Detect which cell encompasses the target text, then output its [X, Y] center coordinate. 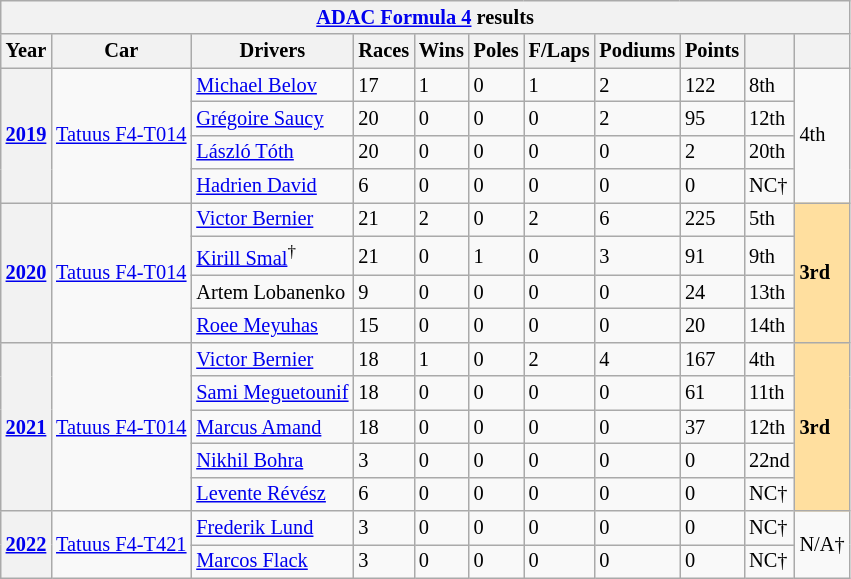
Artem Lobanenko [272, 292]
95 [712, 118]
Car [121, 51]
11th [769, 393]
Drivers [272, 51]
Sami Meguetounif [272, 393]
Tatuus F4-T421 [121, 544]
9th [769, 256]
8th [769, 85]
24 [712, 292]
2022 [26, 544]
15 [384, 326]
Roee Meyuhas [272, 326]
61 [712, 393]
2020 [26, 272]
122 [712, 85]
Marcos Flack [272, 561]
F/Laps [560, 51]
Points [712, 51]
Races [384, 51]
17 [384, 85]
Podiums [637, 51]
Kirill Smal† [272, 256]
167 [712, 359]
Marcus Amand [272, 427]
13th [769, 292]
Poles [496, 51]
225 [712, 219]
Grégoire Saucy [272, 118]
ADAC Formula 4 results [426, 17]
20th [769, 152]
91 [712, 256]
5th [769, 219]
Year [26, 51]
Frederik Lund [272, 527]
László Tóth [272, 152]
9 [384, 292]
2019 [26, 136]
37 [712, 427]
Hadrien David [272, 186]
Wins [442, 51]
4 [637, 359]
Michael Belov [272, 85]
N/A† [822, 544]
14th [769, 326]
2021 [26, 426]
22nd [769, 460]
Levente Révész [272, 494]
Nikhil Bohra [272, 460]
